Identify which cell holds the provided text, then report its [x, y] central coordinate. 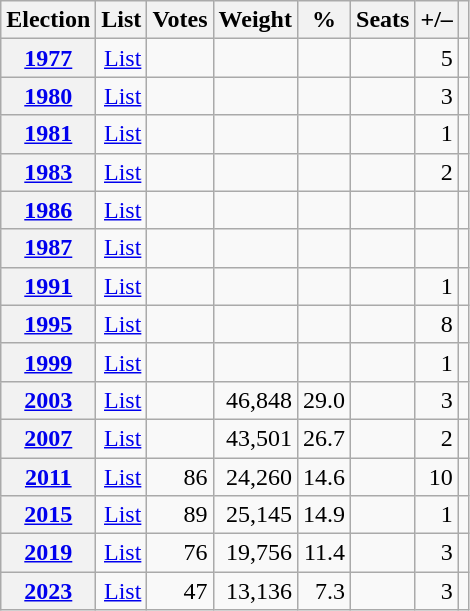
2023 [48, 591]
11.4 [324, 553]
19,756 [255, 553]
2003 [48, 400]
29.0 [324, 400]
8 [436, 324]
1986 [48, 210]
26.7 [324, 438]
2015 [48, 515]
10 [436, 477]
2019 [48, 553]
1995 [48, 324]
Votes [180, 20]
46,848 [255, 400]
1983 [48, 172]
43,501 [255, 438]
Seats [383, 20]
Election [48, 20]
1977 [48, 58]
13,136 [255, 591]
Weight [255, 20]
47 [180, 591]
89 [180, 515]
1980 [48, 96]
5 [436, 58]
14.6 [324, 477]
86 [180, 477]
2011 [48, 477]
24,260 [255, 477]
% [324, 20]
14.9 [324, 515]
2007 [48, 438]
+/– [436, 20]
25,145 [255, 515]
1999 [48, 362]
76 [180, 553]
7.3 [324, 591]
1991 [48, 286]
1981 [48, 134]
1987 [48, 248]
